Locate the cell with the specified text and output its (x, y) center coordinate. 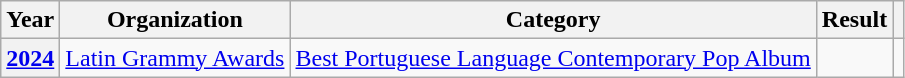
Year (30, 20)
2024 (30, 58)
Latin Grammy Awards (175, 58)
Category (553, 20)
Organization (175, 20)
Result (854, 20)
Best Portuguese Language Contemporary Pop Album (553, 58)
